Provide the [X, Y] coordinate of the cell's center where the given text is located.  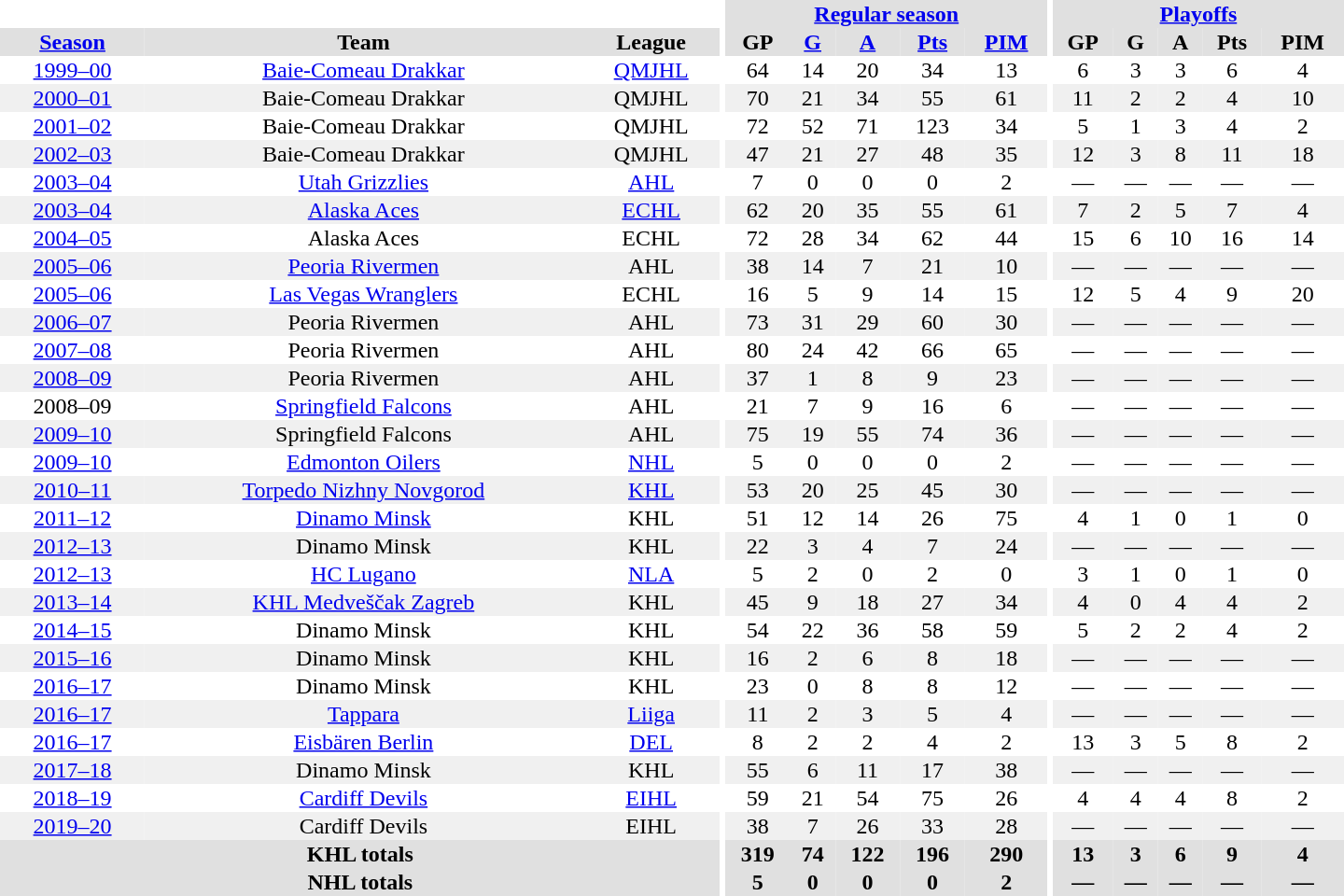
80 [758, 350]
2017–18 [73, 770]
2015–16 [73, 658]
KHL Medveščak Zagreb [363, 602]
Liiga [651, 714]
Torpedo Nizhny Novgorod [363, 490]
71 [868, 126]
73 [758, 322]
League [651, 42]
2002–03 [73, 154]
70 [758, 98]
319 [758, 854]
2018–19 [73, 798]
Regular season [887, 14]
Playoffs [1198, 14]
NHL [651, 462]
58 [932, 630]
2007–08 [73, 350]
290 [1006, 854]
48 [932, 154]
2019–20 [73, 826]
DEL [651, 742]
HC Lugano [363, 574]
44 [1006, 238]
19 [813, 434]
2006–07 [73, 322]
65 [1006, 350]
Eisbären Berlin [363, 742]
KHL totals [360, 854]
33 [932, 826]
51 [758, 518]
2000–01 [73, 98]
52 [813, 126]
25 [868, 490]
64 [758, 70]
42 [868, 350]
1999–00 [73, 70]
2013–14 [73, 602]
Utah Grizzlies [363, 182]
47 [758, 154]
Edmonton Oilers [363, 462]
NHL totals [360, 882]
29 [868, 322]
17 [932, 770]
2004–05 [73, 238]
66 [932, 350]
60 [932, 322]
122 [868, 854]
31 [813, 322]
123 [932, 126]
53 [758, 490]
Team [363, 42]
NLA [651, 574]
2001–02 [73, 126]
37 [758, 378]
2011–12 [73, 518]
Tappara [363, 714]
2014–15 [73, 630]
Season [73, 42]
2010–11 [73, 490]
196 [932, 854]
Las Vegas Wranglers [363, 294]
